From the cell containing the given text, extract its center point as (X, Y) coordinate. 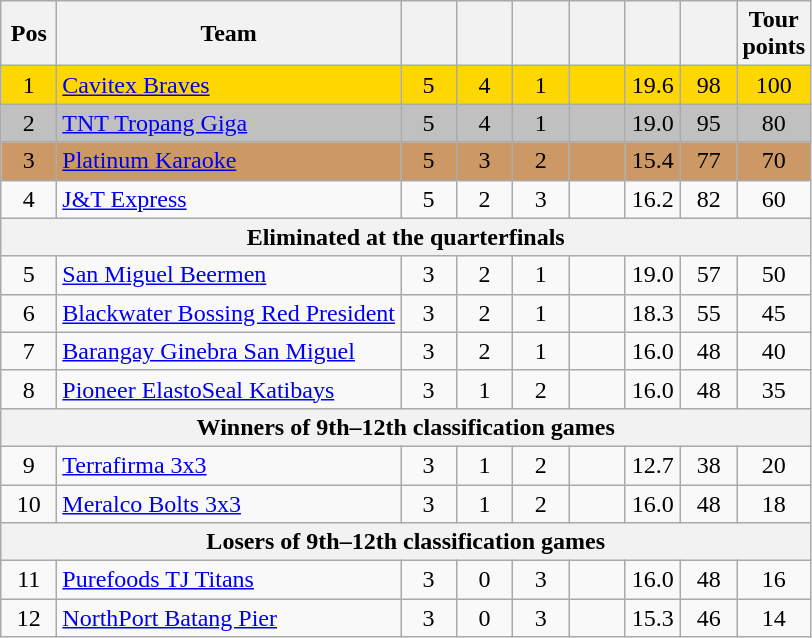
18.3 (653, 313)
7 (29, 351)
6 (29, 313)
NorthPort Batang Pier (229, 618)
35 (774, 389)
14 (774, 618)
Tour points (774, 34)
80 (774, 123)
Barangay Ginebra San Miguel (229, 351)
19.6 (653, 85)
15.4 (653, 161)
55 (709, 313)
98 (709, 85)
15.3 (653, 618)
Purefoods TJ Titans (229, 580)
57 (709, 275)
Winners of 9th–12th classification games (406, 427)
70 (774, 161)
Terrafirma 3x3 (229, 465)
Eliminated at the quarterfinals (406, 237)
8 (29, 389)
11 (29, 580)
Pos (29, 34)
45 (774, 313)
TNT Tropang Giga (229, 123)
18 (774, 503)
Cavitex Braves (229, 85)
40 (774, 351)
20 (774, 465)
Blackwater Bossing Red President (229, 313)
San Miguel Beermen (229, 275)
46 (709, 618)
Pioneer ElastoSeal Katibays (229, 389)
10 (29, 503)
9 (29, 465)
16 (774, 580)
60 (774, 199)
100 (774, 85)
12 (29, 618)
Meralco Bolts 3x3 (229, 503)
Team (229, 34)
50 (774, 275)
Losers of 9th–12th classification games (406, 542)
16.2 (653, 199)
J&T Express (229, 199)
77 (709, 161)
95 (709, 123)
38 (709, 465)
Platinum Karaoke (229, 161)
12.7 (653, 465)
82 (709, 199)
